Extract the (X, Y) coordinate from the center of the cell holding the provided text.  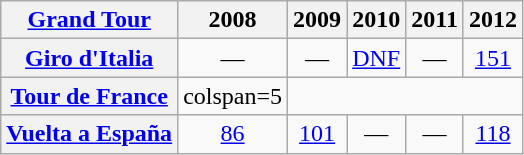
Vuelta a España (90, 134)
101 (318, 134)
colspan=5 (233, 96)
118 (492, 134)
2009 (318, 20)
Grand Tour (90, 20)
86 (233, 134)
2010 (376, 20)
Giro d'Italia (90, 58)
151 (492, 58)
DNF (376, 58)
Tour de France (90, 96)
2008 (233, 20)
2011 (435, 20)
2012 (492, 20)
